Determine the [X, Y] coordinate at the center of the cell enclosing the given text.  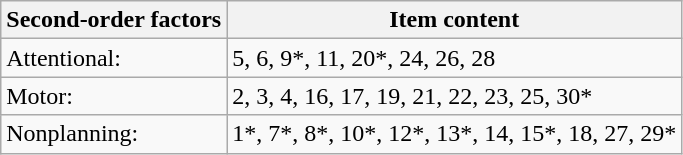
Motor: [114, 96]
Second-order factors [114, 20]
Attentional: [114, 58]
2, 3, 4, 16, 17, 19, 21, 22, 23, 25, 30* [454, 96]
1*, 7*, 8*, 10*, 12*, 13*, 14, 15*, 18, 27, 29* [454, 134]
5, 6, 9*, 11, 20*, 24, 26, 28 [454, 58]
Item content [454, 20]
Nonplanning: [114, 134]
